Return the [x, y] coordinate for the center point of the cell that contains the specified text.  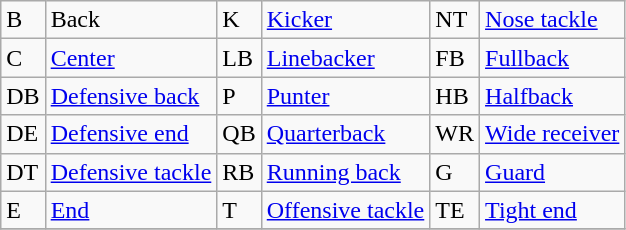
Running back [346, 172]
K [239, 20]
DB [23, 96]
HB [455, 96]
G [455, 172]
Tight end [552, 210]
Guard [552, 172]
FB [455, 58]
Defensive back [131, 96]
RB [239, 172]
QB [239, 134]
TE [455, 210]
P [239, 96]
LB [239, 58]
WR [455, 134]
Nose tackle [552, 20]
Wide receiver [552, 134]
Punter [346, 96]
T [239, 210]
Quarterback [346, 134]
Fullback [552, 58]
C [23, 58]
End [131, 210]
Defensive tackle [131, 172]
Back [131, 20]
E [23, 210]
Halfback [552, 96]
DE [23, 134]
DT [23, 172]
Defensive end [131, 134]
B [23, 20]
Kicker [346, 20]
NT [455, 20]
Center [131, 58]
Linebacker [346, 58]
Offensive tackle [346, 210]
